Capture the cell that displays the provided text and extract its [X, Y] central coordinate. 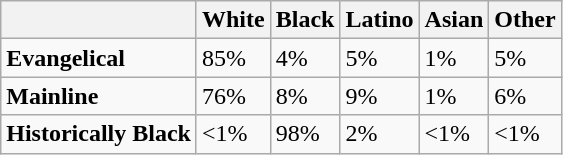
Asian [454, 20]
85% [233, 58]
98% [305, 134]
2% [380, 134]
4% [305, 58]
Other [525, 20]
8% [305, 96]
Historically Black [99, 134]
6% [525, 96]
Latino [380, 20]
76% [233, 96]
Mainline [99, 96]
White [233, 20]
9% [380, 96]
Black [305, 20]
Evangelical [99, 58]
